Search for the cell housing the specified text and yield its (X, Y) center coordinate. 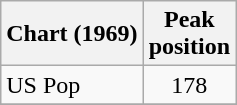
178 (189, 85)
US Pop (72, 85)
Chart (1969) (72, 34)
Peakposition (189, 34)
